Search for the cell housing the specified text and yield its (x, y) center coordinate. 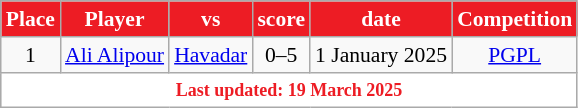
Ali Alipour (114, 55)
date (381, 19)
Player (114, 19)
Havadar (210, 55)
score (281, 19)
PGPL (514, 55)
Last updated: 19 March 2025 (290, 90)
Competition (514, 19)
vs (210, 19)
1 (30, 55)
0–5 (281, 55)
1 January 2025 (381, 55)
Place (30, 19)
